Detect which cell encompasses the target text, then output its (X, Y) center coordinate. 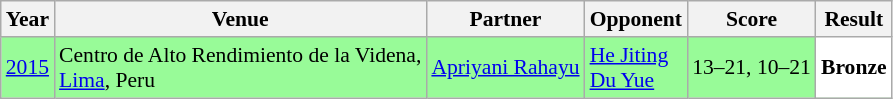
Bronze (854, 68)
2015 (28, 68)
Partner (505, 19)
Apriyani Rahayu (505, 68)
He Jiting Du Yue (636, 68)
Centro de Alto Rendimiento de la Videna,Lima, Peru (240, 68)
13–21, 10–21 (752, 68)
Opponent (636, 19)
Result (854, 19)
Venue (240, 19)
Score (752, 19)
Year (28, 19)
